Provide the (X, Y) coordinate of the cell's center where the given text is located.  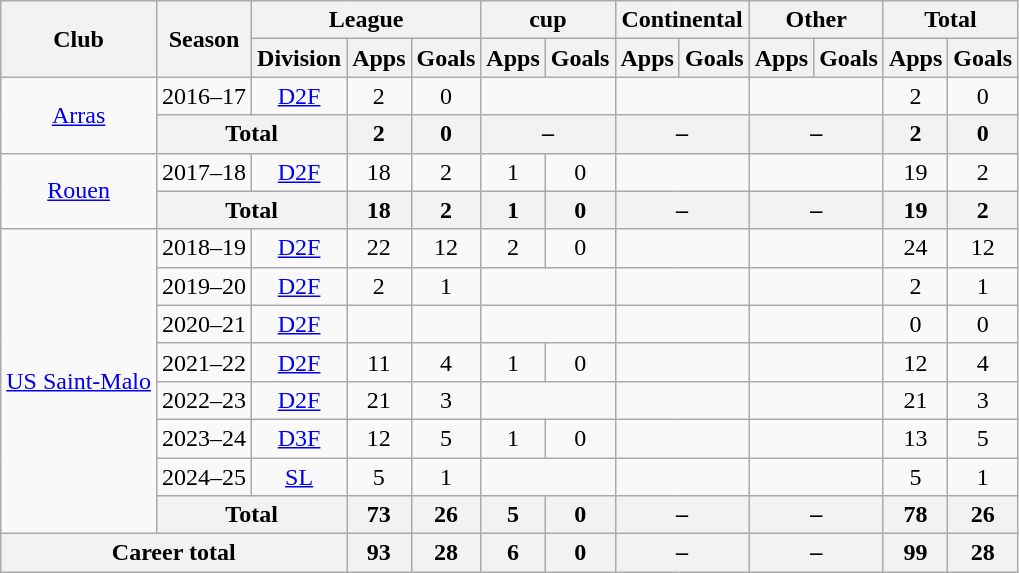
cup (548, 20)
Other (816, 20)
SL (300, 477)
2019–20 (204, 286)
73 (379, 515)
24 (915, 248)
93 (379, 553)
99 (915, 553)
2020–21 (204, 324)
2024–25 (204, 477)
2017–18 (204, 172)
13 (915, 438)
League (366, 20)
2016–17 (204, 96)
11 (379, 362)
Division (300, 58)
6 (513, 553)
D3F (300, 438)
Rouen (79, 191)
Arras (79, 115)
2021–22 (204, 362)
2018–19 (204, 248)
Career total (174, 553)
Club (79, 39)
2023–24 (204, 438)
22 (379, 248)
2022–23 (204, 400)
78 (915, 515)
Season (204, 39)
US Saint-Malo (79, 381)
Continental (682, 20)
